Pinpoint the cell where the given text exists, returning its (X, Y) midpoint coordinate. 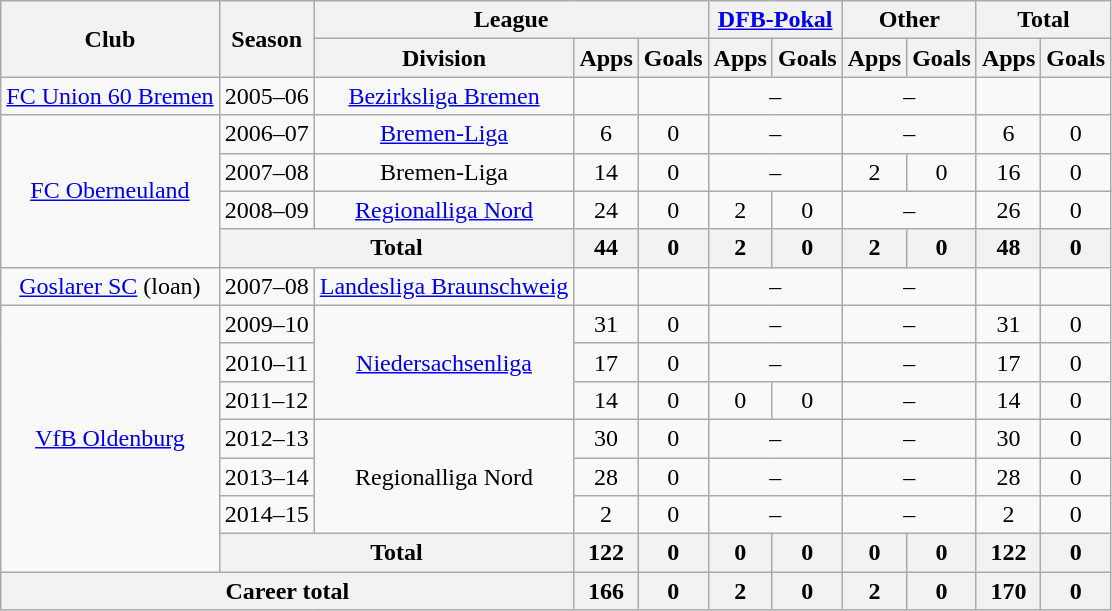
2013–14 (266, 477)
Niedersachsenliga (444, 362)
VfB Oldenburg (110, 438)
16 (1008, 172)
2012–13 (266, 438)
Season (266, 39)
FC Oberneuland (110, 191)
48 (1008, 248)
Bezirksliga Bremen (444, 96)
League (511, 20)
2008–09 (266, 210)
Landesliga Braunschweig (444, 286)
170 (1008, 591)
2014–15 (266, 515)
2010–11 (266, 362)
2006–07 (266, 134)
166 (606, 591)
DFB-Pokal (775, 20)
Club (110, 39)
2005–06 (266, 96)
FC Union 60 Bremen (110, 96)
Other (909, 20)
26 (1008, 210)
44 (606, 248)
Division (444, 58)
Career total (288, 591)
24 (606, 210)
2009–10 (266, 324)
2011–12 (266, 400)
Goslarer SC (loan) (110, 286)
